Determine the (x, y) coordinate at the center of the cell enclosing the given text.  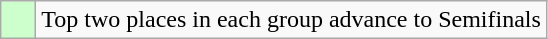
Top two places in each group advance to Semifinals (292, 20)
